Identify which cell holds the provided text, then report its [X, Y] central coordinate. 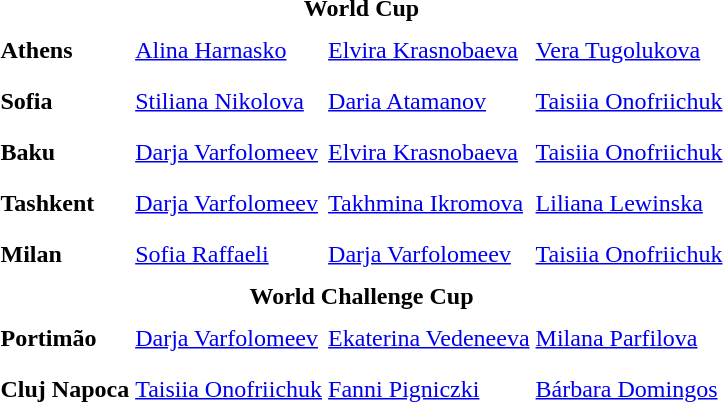
Daria Atamanov [429, 101]
Sofia Raffaeli [229, 254]
Stiliana Nikolova [229, 101]
Alina Harnasko [229, 50]
Ekaterina Vedeneeva [429, 338]
Takhmina Ikromova [429, 203]
